Detect which cell encompasses the target text, then output its (X, Y) center coordinate. 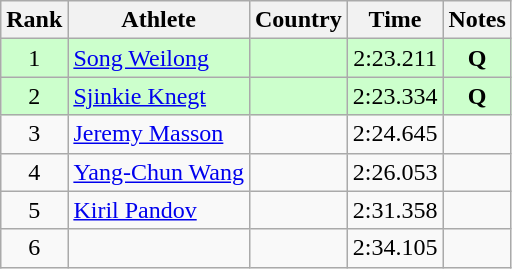
Yang-Chun Wang (159, 172)
2 (34, 96)
2:31.358 (395, 210)
5 (34, 210)
2:34.105 (395, 248)
2:23.211 (395, 58)
Athlete (159, 20)
3 (34, 134)
Time (395, 20)
2:26.053 (395, 172)
6 (34, 248)
2:23.334 (395, 96)
4 (34, 172)
Song Weilong (159, 58)
2:24.645 (395, 134)
1 (34, 58)
Sjinkie Knegt (159, 96)
Country (298, 20)
Notes (477, 20)
Kiril Pandov (159, 210)
Jeremy Masson (159, 134)
Rank (34, 20)
